Find where the given text appears and provide that cell's center as (x, y) coordinate. 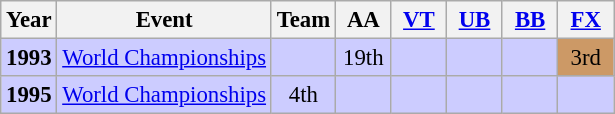
AA (364, 20)
FX (586, 20)
3rd (586, 58)
Year (29, 20)
BB (530, 20)
VT (419, 20)
Team (303, 20)
UB (475, 20)
1993 (29, 58)
4th (303, 95)
1995 (29, 95)
19th (364, 58)
Event (164, 20)
